Determine the [x, y] coordinate at the center of the cell enclosing the given text.  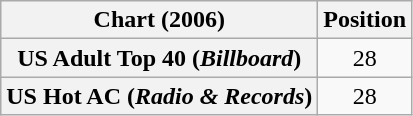
Chart (2006) [160, 20]
US Adult Top 40 (Billboard) [160, 58]
Position [365, 20]
US Hot AC (Radio & Records) [160, 96]
